Return the [X, Y] coordinate for the center point of the cell that contains the specified text.  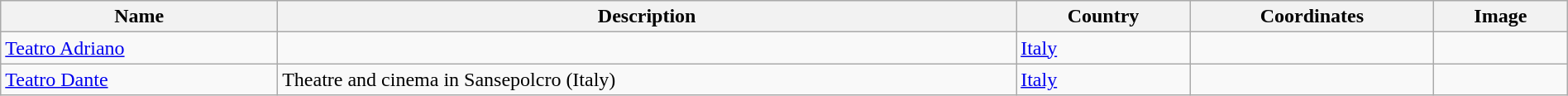
Teatro Adriano [139, 48]
Coordinates [1312, 17]
Country [1103, 17]
Description [647, 17]
Name [139, 17]
Theatre and cinema in Sansepolcro (Italy) [647, 79]
Image [1500, 17]
Teatro Dante [139, 79]
